Locate the cell with the specified text and output its (x, y) center coordinate. 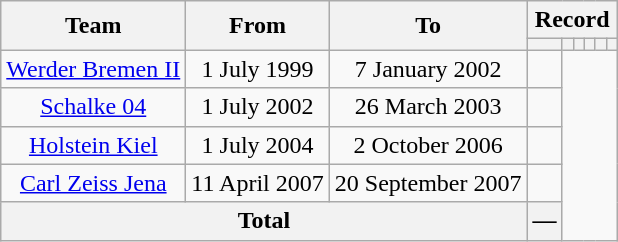
— (544, 221)
1 July 2004 (258, 145)
Schalke 04 (94, 107)
Team (94, 26)
Total (264, 221)
Carl Zeiss Jena (94, 183)
1 July 2002 (258, 107)
7 January 2002 (428, 69)
2 October 2006 (428, 145)
Werder Bremen II (94, 69)
11 April 2007 (258, 183)
Record (572, 20)
To (428, 26)
20 September 2007 (428, 183)
Holstein Kiel (94, 145)
1 July 1999 (258, 69)
From (258, 26)
26 March 2003 (428, 107)
